Pinpoint the cell where the given text exists, returning its (X, Y) midpoint coordinate. 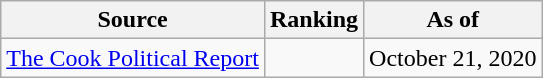
The Cook Political Report (133, 58)
As of (453, 20)
Ranking (314, 20)
Source (133, 20)
October 21, 2020 (453, 58)
